Capture the cell that displays the provided text and extract its [X, Y] central coordinate. 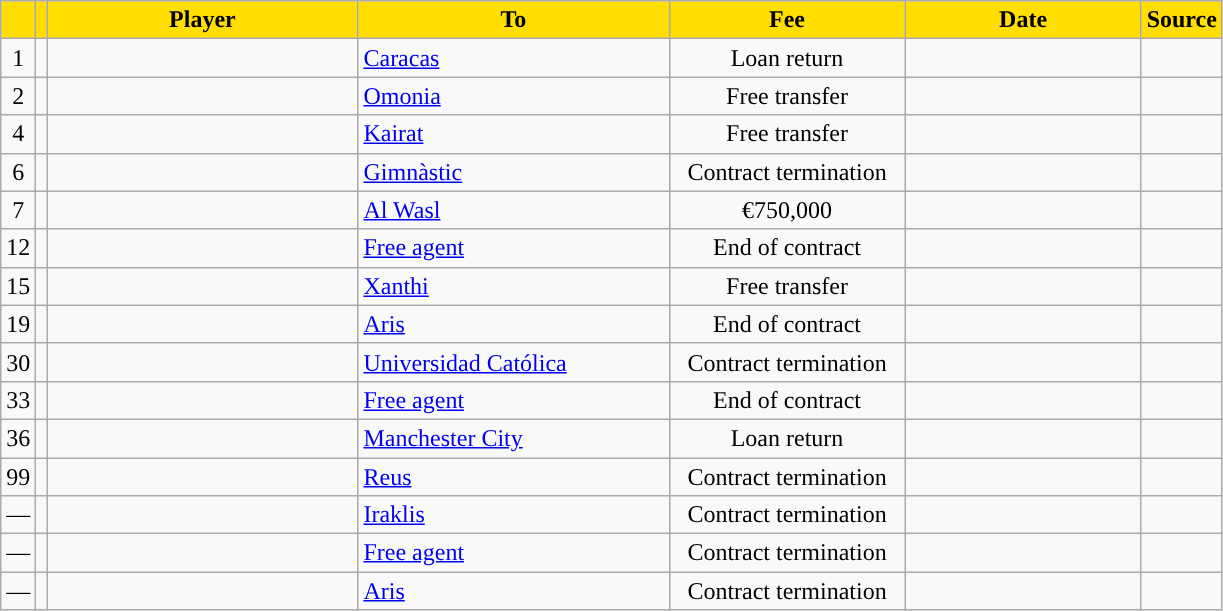
36 [18, 438]
Source [1182, 20]
To [514, 20]
Al Wasl [514, 210]
99 [18, 477]
Manchester City [514, 438]
Reus [514, 477]
2 [18, 96]
Xanthi [514, 286]
4 [18, 134]
15 [18, 286]
6 [18, 172]
7 [18, 210]
€750,000 [787, 210]
33 [18, 400]
12 [18, 248]
Gimnàstic [514, 172]
1 [18, 58]
Date [1023, 20]
Universidad Católica [514, 362]
Player [202, 20]
Omonia [514, 96]
Caracas [514, 58]
19 [18, 324]
Fee [787, 20]
30 [18, 362]
Kairat [514, 134]
Iraklis [514, 515]
